Output the (X, Y) coordinate of the center of the cell containing the given text.  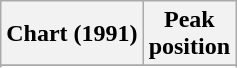
Peakposition (189, 34)
Chart (1991) (72, 34)
